Capture the cell that displays the provided text and extract its [x, y] central coordinate. 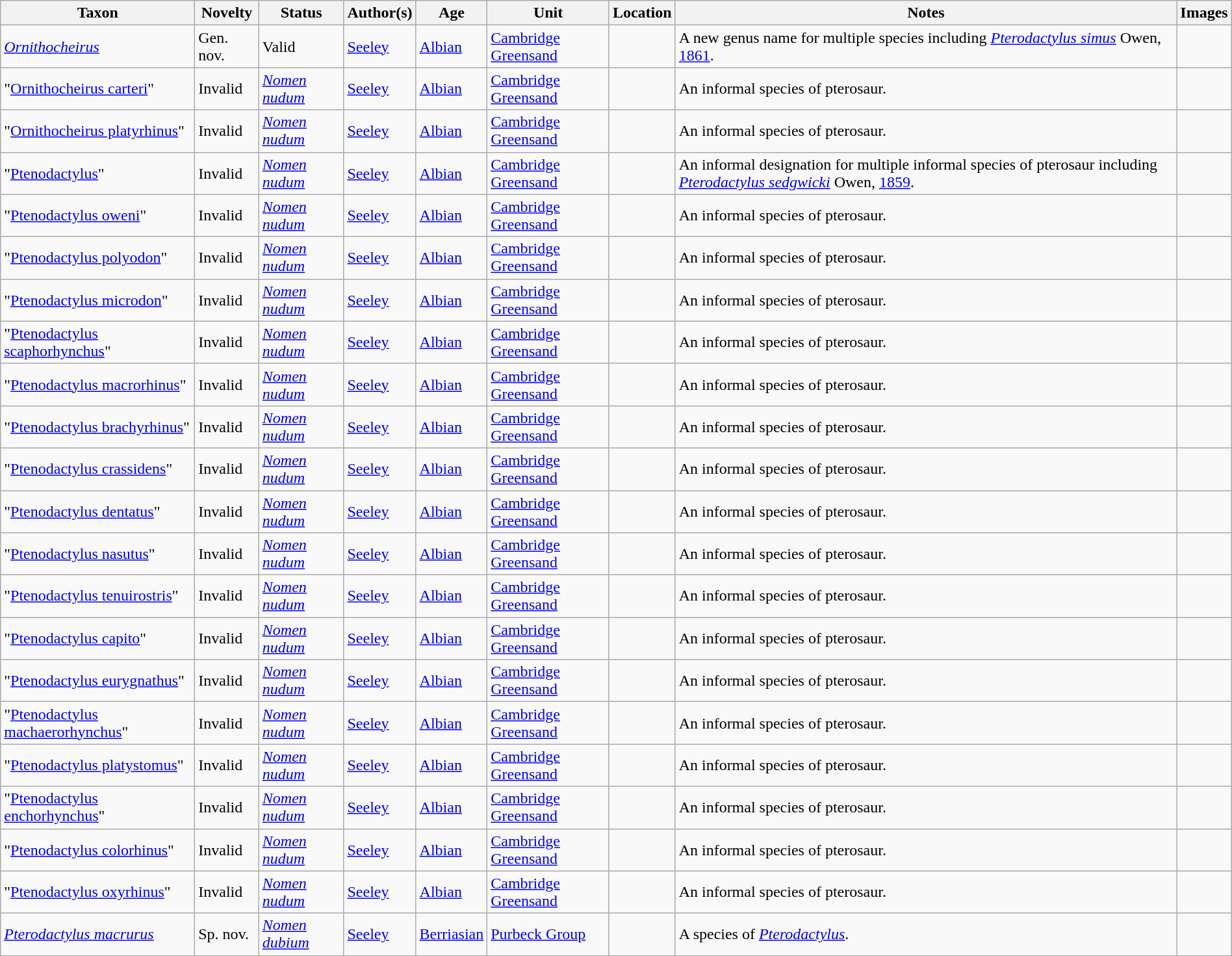
Pterodactylus macrurus [97, 935]
"Ptenodactylus crassidens" [97, 469]
Unit [548, 13]
"Ptenodactylus dentatus" [97, 511]
Notes [926, 13]
"Ornithocheirus platyrhinus" [97, 131]
Images [1204, 13]
"Ptenodactylus macrorhinus" [97, 385]
Author(s) [379, 13]
Purbeck Group [548, 935]
Nomen dubium [302, 935]
Taxon [97, 13]
Gen. nov. [227, 47]
"Ptenodactylus platystomus" [97, 766]
An informal designation for multiple informal species of pterosaur including Pterodactylus sedgwicki Owen, 1859. [926, 173]
"Ornithocheirus carteri" [97, 88]
"Ptenodactylus capito" [97, 638]
Location [642, 13]
A species of Pterodactylus. [926, 935]
"Ptenodactylus oweni" [97, 216]
Age [452, 13]
Berriasian [452, 935]
"Ptenodactylus brachyrhinus" [97, 426]
"Ptenodactylus oxyrhinus" [97, 892]
A new genus name for multiple species including Pterodactylus simus Owen, 1861. [926, 47]
Ornithocheirus [97, 47]
Valid [302, 47]
Status [302, 13]
"Ptenodactylus tenuirostris" [97, 597]
"Ptenodactylus polyodon" [97, 257]
"Ptenodactylus nasutus" [97, 554]
"Ptenodactylus scaphorhynchus" [97, 342]
"Ptenodactylus" [97, 173]
"Ptenodactylus colorhinus" [97, 850]
Novelty [227, 13]
"Ptenodactylus eurygnathus" [97, 681]
"Ptenodactylus enchorhynchus" [97, 807]
"Ptenodactylus machaerorhynchus" [97, 723]
"Ptenodactylus microdon" [97, 300]
Sp. nov. [227, 935]
